From the cell containing the given text, extract its center point as (x, y) coordinate. 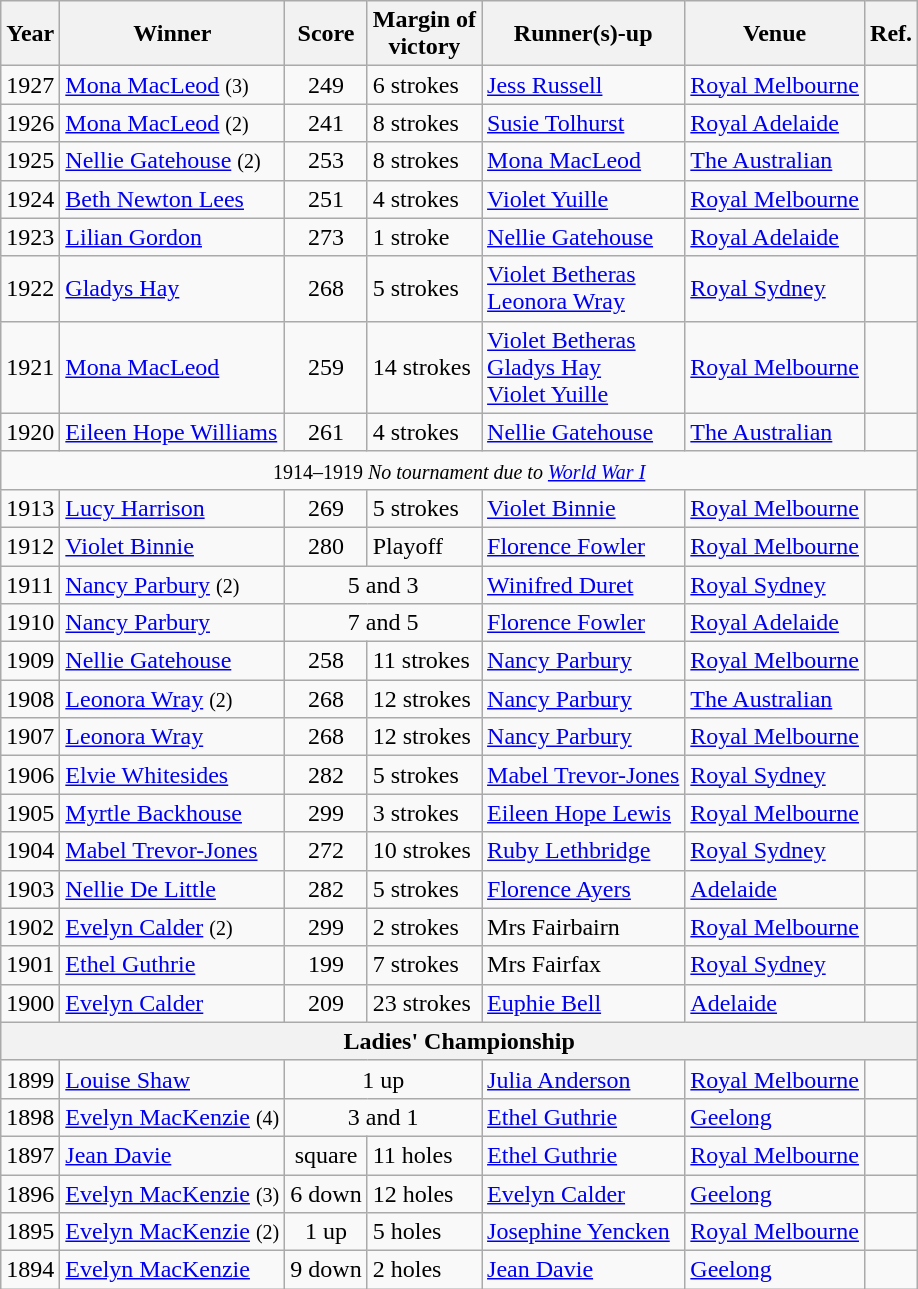
Violet Betheras Gladys Hay Violet Yuille (584, 367)
1927 (30, 85)
1910 (30, 623)
Beth Newton Lees (172, 199)
1921 (30, 367)
11 strokes (424, 661)
1899 (30, 1079)
199 (326, 965)
Mrs Fairbairn (584, 927)
Julia Anderson (584, 1079)
Mona MacLeod (3) (172, 85)
Runner(s)-up (584, 34)
1925 (30, 161)
1 stroke (424, 237)
Ruby Lethbridge (584, 851)
1912 (30, 546)
Evelyn MacKenzie (3) (172, 1193)
1894 (30, 1270)
12 holes (424, 1193)
Mona MacLeod (2) (172, 123)
Lucy Harrison (172, 508)
1907 (30, 737)
1900 (30, 1003)
1922 (30, 288)
11 holes (424, 1155)
6 down (326, 1193)
253 (326, 161)
Nellie Gatehouse (2) (172, 161)
Louise Shaw (172, 1079)
Mrs Fairfax (584, 965)
1895 (30, 1232)
Playoff (424, 546)
1923 (30, 237)
7 and 5 (384, 623)
261 (326, 432)
209 (326, 1003)
Venue (775, 34)
Evelyn MacKenzie (4) (172, 1117)
3 strokes (424, 813)
1902 (30, 927)
273 (326, 237)
10 strokes (424, 851)
Eileen Hope Lewis (584, 813)
1898 (30, 1117)
241 (326, 123)
Euphie Bell (584, 1003)
Year (30, 34)
1901 (30, 965)
Susie Tolhurst (584, 123)
Margin ofvictory (424, 34)
6 strokes (424, 85)
7 strokes (424, 965)
1909 (30, 661)
Lilian Gordon (172, 237)
249 (326, 85)
1905 (30, 813)
1926 (30, 123)
5 and 3 (384, 585)
Evelyn MacKenzie (172, 1270)
1911 (30, 585)
Nancy Parbury (2) (172, 585)
Winner (172, 34)
1903 (30, 889)
Jess Russell (584, 85)
9 down (326, 1270)
square (326, 1155)
Nellie De Little (172, 889)
272 (326, 851)
1897 (30, 1155)
5 holes (424, 1232)
1920 (30, 432)
1904 (30, 851)
Eileen Hope Williams (172, 432)
251 (326, 199)
Leonora Wray (172, 737)
Josephine Yencken (584, 1232)
Gladys Hay (172, 288)
2 strokes (424, 927)
23 strokes (424, 1003)
Violet Yuille (584, 199)
Evelyn MacKenzie (2) (172, 1232)
Ref. (892, 34)
269 (326, 508)
280 (326, 546)
1896 (30, 1193)
1913 (30, 508)
Evelyn Calder (2) (172, 927)
Ladies' Championship (460, 1041)
1906 (30, 775)
3 and 1 (384, 1117)
259 (326, 367)
2 holes (424, 1270)
14 strokes (424, 367)
Leonora Wray (2) (172, 699)
Winifred Duret (584, 585)
Score (326, 34)
1924 (30, 199)
Florence Ayers (584, 889)
Myrtle Backhouse (172, 813)
1914–1919 No tournament due to World War I (460, 470)
258 (326, 661)
1908 (30, 699)
Elvie Whitesides (172, 775)
Violet Betheras Leonora Wray (584, 288)
